Determine the (x, y) coordinate at the center of the cell enclosing the given text.  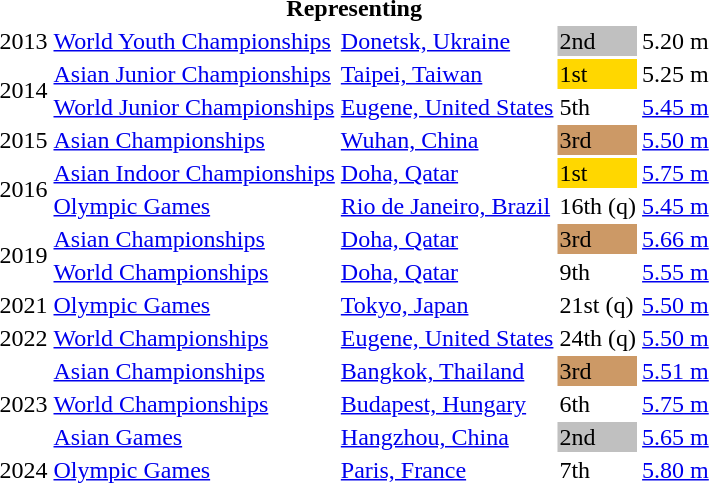
6th (598, 404)
Asian Junior Championships (194, 74)
9th (598, 272)
24th (q) (598, 338)
Rio de Janeiro, Brazil (447, 206)
Hangzhou, China (447, 437)
5th (598, 107)
Tokyo, Japan (447, 305)
Bangkok, Thailand (447, 371)
Donetsk, Ukraine (447, 41)
21st (q) (598, 305)
World Junior Championships (194, 107)
World Youth Championships (194, 41)
Wuhan, China (447, 140)
Asian Indoor Championships (194, 173)
16th (q) (598, 206)
Taipei, Taiwan (447, 74)
Asian Games (194, 437)
Budapest, Hungary (447, 404)
